Provide the [x, y] coordinate of the cell's center where the given text is located.  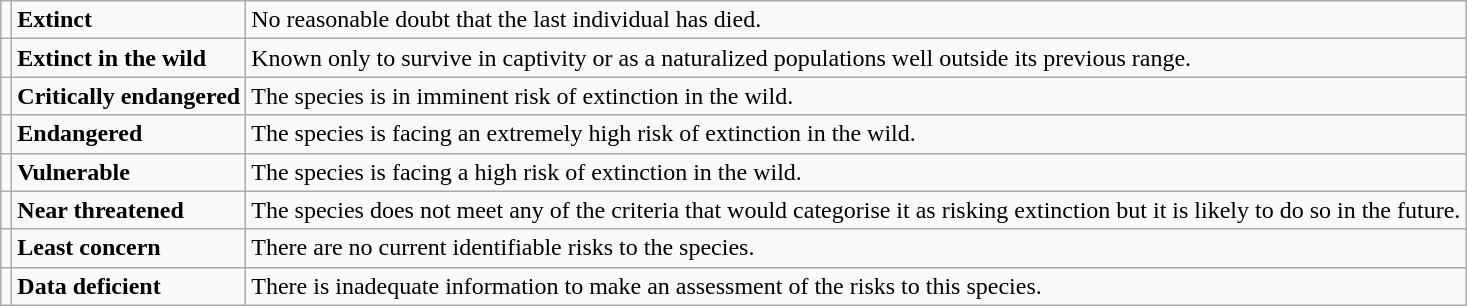
Extinct [129, 20]
Known only to survive in captivity or as a naturalized populations well outside its previous range. [856, 58]
There is inadequate information to make an assessment of the risks to this species. [856, 286]
Critically endangered [129, 96]
The species does not meet any of the criteria that would categorise it as risking extinction but it is likely to do so in the future. [856, 210]
Extinct in the wild [129, 58]
Data deficient [129, 286]
Near threatened [129, 210]
There are no current identifiable risks to the species. [856, 248]
No reasonable doubt that the last individual has died. [856, 20]
The species is in imminent risk of extinction in the wild. [856, 96]
Vulnerable [129, 172]
The species is facing an extremely high risk of extinction in the wild. [856, 134]
The species is facing a high risk of extinction in the wild. [856, 172]
Least concern [129, 248]
Endangered [129, 134]
